Return the [X, Y] coordinate for the center point of the cell that contains the specified text.  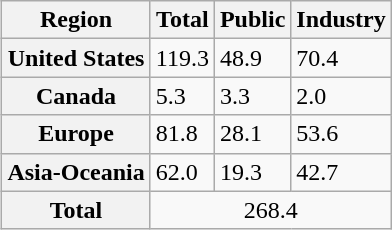
268.4 [270, 210]
Region [76, 20]
119.3 [182, 58]
Canada [76, 96]
5.3 [182, 96]
62.0 [182, 172]
Public [252, 20]
Industry [341, 20]
70.4 [341, 58]
53.6 [341, 134]
Asia-Oceania [76, 172]
42.7 [341, 172]
28.1 [252, 134]
19.3 [252, 172]
United States [76, 58]
2.0 [341, 96]
48.9 [252, 58]
Europe [76, 134]
81.8 [182, 134]
3.3 [252, 96]
